From the cell containing the given text, extract its center point as [X, Y] coordinate. 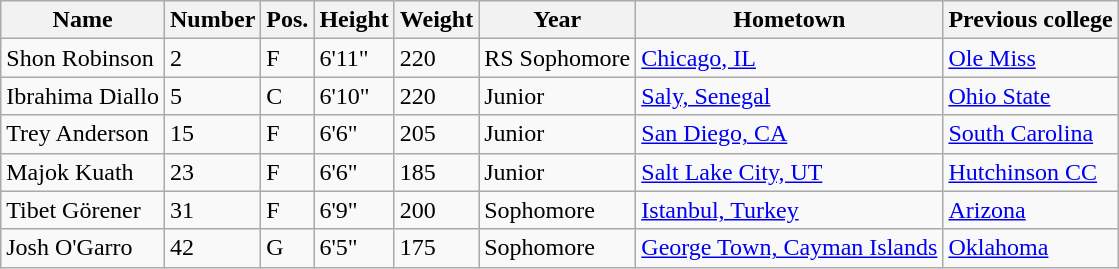
Pos. [288, 20]
2 [212, 58]
6'11" [354, 58]
200 [436, 210]
C [288, 96]
RS Sophomore [558, 58]
Height [354, 20]
Salt Lake City, UT [790, 172]
Tibet Görener [83, 210]
Previous college [1030, 20]
San Diego, CA [790, 134]
175 [436, 248]
George Town, Cayman Islands [790, 248]
Name [83, 20]
185 [436, 172]
205 [436, 134]
Year [558, 20]
Josh O'Garro [83, 248]
Weight [436, 20]
Number [212, 20]
G [288, 248]
Shon Robinson [83, 58]
Trey Anderson [83, 134]
31 [212, 210]
Hometown [790, 20]
15 [212, 134]
5 [212, 96]
6'10" [354, 96]
42 [212, 248]
South Carolina [1030, 134]
Saly, Senegal [790, 96]
Chicago, IL [790, 58]
Arizona [1030, 210]
Ole Miss [1030, 58]
6'5" [354, 248]
6'9" [354, 210]
Majok Kuath [83, 172]
Ohio State [1030, 96]
Oklahoma [1030, 248]
23 [212, 172]
Ibrahima Diallo [83, 96]
Hutchinson CC [1030, 172]
Istanbul, Turkey [790, 210]
